For the text-containing cell, return its midpoint in (x, y) coordinate format. 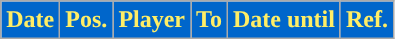
Player (152, 20)
Pos. (86, 20)
To (210, 20)
Date (30, 20)
Ref. (366, 20)
Date until (284, 20)
